Detect which cell encompasses the target text, then output its (X, Y) center coordinate. 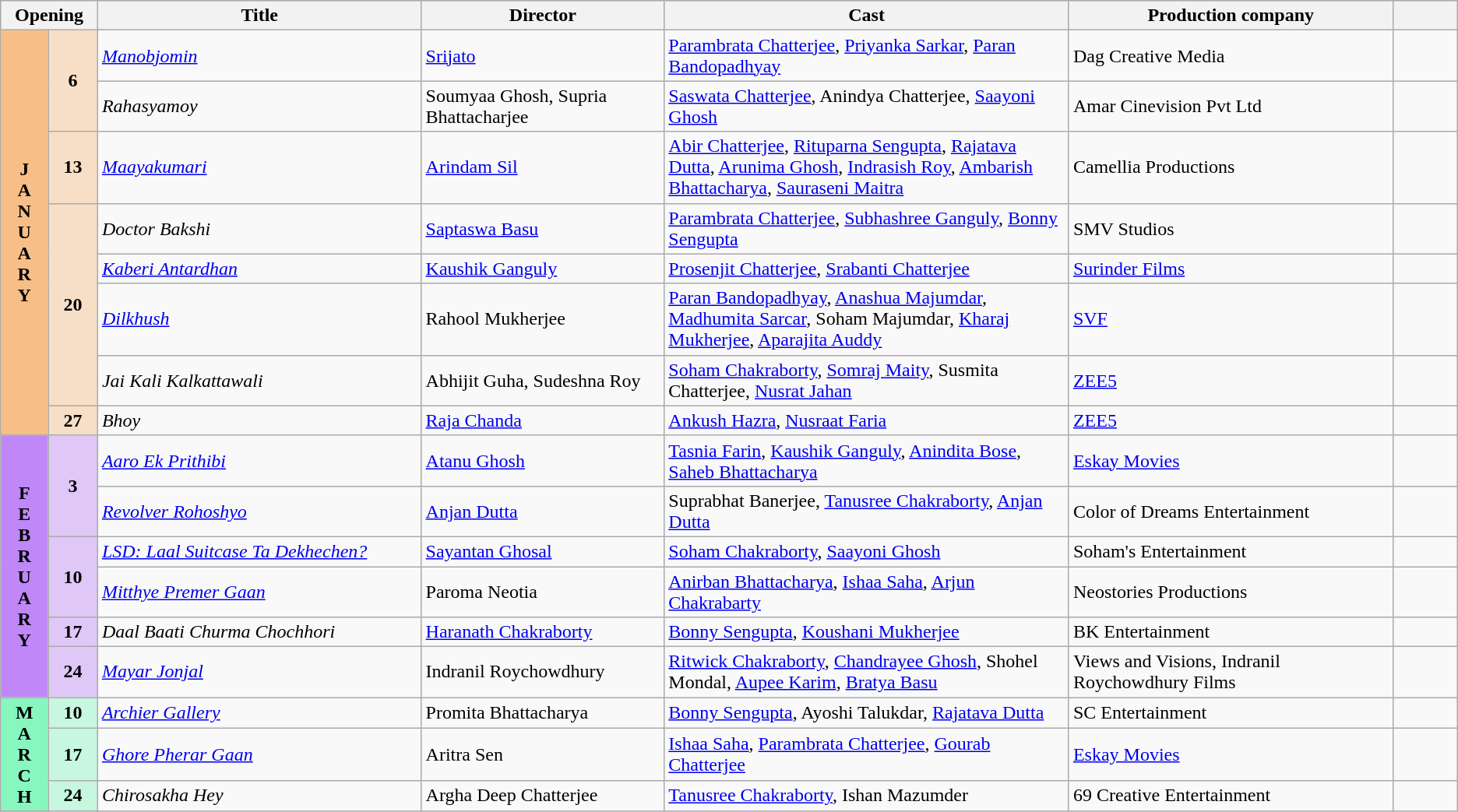
Rahool Mukherjee (543, 319)
MARCH (25, 754)
Rahasyamoy (259, 106)
Paran Bandopadhyay, Anashua Majumdar, Madhumita Sarcar, Soham Majumdar, Kharaj Mukherjee, Aparajita Auddy (867, 319)
Neostories Productions (1231, 592)
Soumyaa Ghosh, Supria Bhattacharjee (543, 106)
Bonny Sengupta, Ayoshi Talukdar, Rajatava Dutta (867, 713)
Tanusree Chakraborty, Ishan Mazumder (867, 796)
Ghore Pherar Gaan (259, 754)
Ritwick Chakraborty, Chandrayee Ghosh, Shohel Mondal, Aupee Karim, Bratya Basu (867, 673)
LSD: Laal Suitcase Ta Dekhechen? (259, 551)
Director (543, 16)
Kaberi Antardhan (259, 269)
Bhoy (259, 420)
Saptaswa Basu (543, 229)
Bonny Sengupta, Koushani Mukherjee (867, 632)
Abhijit Guha, Sudeshna Roy (543, 380)
Ankush Hazra, Nusraat Faria (867, 420)
69 Creative Entertainment (1231, 796)
Chirosakha Hey (259, 796)
Amar Cinevision Pvt Ltd (1231, 106)
Indranil Roychowdhury (543, 673)
Cast (867, 16)
SVF (1231, 319)
20 (73, 304)
FEBRUARY (25, 566)
Title (259, 16)
6 (73, 81)
Arindam Sil (543, 167)
Saswata Chatterjee, Anindya Chatterjee, Saayoni Ghosh (867, 106)
SC Entertainment (1231, 713)
Aaro Ek Prithibi (259, 461)
Promita Bhattacharya (543, 713)
Daal Baati Churma Chochhori (259, 632)
Camellia Productions (1231, 167)
Anirban Bhattacharya, Ishaa Saha, Arjun Chakrabarty (867, 592)
Abir Chatterjee, Rituparna Sengupta, Rajatava Dutta, Arunima Ghosh, Indrasish Roy, Ambarish Bhattacharya, Sauraseni Maitra (867, 167)
3 (73, 486)
Raja Chanda (543, 420)
Soham Chakraborty, Saayoni Ghosh (867, 551)
Parambrata Chatterjee, Priyanka Sarkar, Paran Bandopadhyay (867, 56)
SMV Studios (1231, 229)
BK Entertainment (1231, 632)
Manobjomin (259, 56)
Anjan Dutta (543, 511)
Surinder Films (1231, 269)
Atanu Ghosh (543, 461)
Soham Chakraborty, Somraj Maity, Susmita Chatterjee, Nusrat Jahan (867, 380)
Haranath Chakraborty (543, 632)
13 (73, 167)
Revolver Rohoshyo (259, 511)
Tasnia Farin, Kaushik Ganguly, Anindita Bose, Saheb Bhattacharya (867, 461)
Dag Creative Media (1231, 56)
Doctor Bakshi (259, 229)
Prosenjit Chatterjee, Srabanti Chatterjee (867, 269)
Production company (1231, 16)
Archier Gallery (259, 713)
Mitthye Premer Gaan (259, 592)
Aritra Sen (543, 754)
Mayar Jonjal (259, 673)
Maayakumari (259, 167)
Dilkhush (259, 319)
Srijato (543, 56)
Parambrata Chatterjee, Subhashree Ganguly, Bonny Sengupta (867, 229)
27 (73, 420)
Soham's Entertainment (1231, 551)
JANUARY (25, 233)
Suprabhat Banerjee, Tanusree Chakraborty, Anjan Dutta (867, 511)
Kaushik Ganguly (543, 269)
Paroma Neotia (543, 592)
Sayantan Ghosal (543, 551)
Ishaa Saha, Parambrata Chatterjee, Gourab Chatterjee (867, 754)
Opening (50, 16)
Views and Visions, Indranil Roychowdhury Films (1231, 673)
Color of Dreams Entertainment (1231, 511)
Jai Kali Kalkattawali (259, 380)
Argha Deep Chatterjee (543, 796)
